Search for the cell housing the specified text and yield its [X, Y] center coordinate. 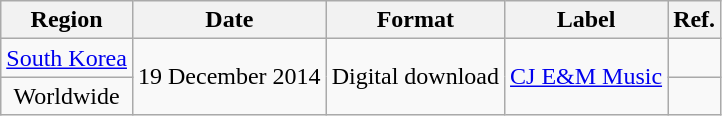
CJ E&M Music [586, 77]
Label [586, 20]
Region [67, 20]
Digital download [415, 77]
Format [415, 20]
Date [229, 20]
South Korea [67, 58]
19 December 2014 [229, 77]
Worldwide [67, 96]
Ref. [694, 20]
